Find where the given text appears and provide that cell's center as (X, Y) coordinate. 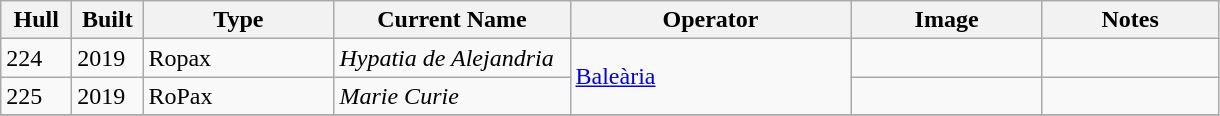
Ropax (238, 58)
Image (946, 20)
Marie Curie (452, 96)
Built (108, 20)
RoPax (238, 96)
Type (238, 20)
Notes (1130, 20)
Baleària (710, 77)
Hypatia de Alejandria (452, 58)
Hull (36, 20)
224 (36, 58)
Current Name (452, 20)
Operator (710, 20)
225 (36, 96)
